Output the [x, y] coordinate of the center of the cell containing the given text.  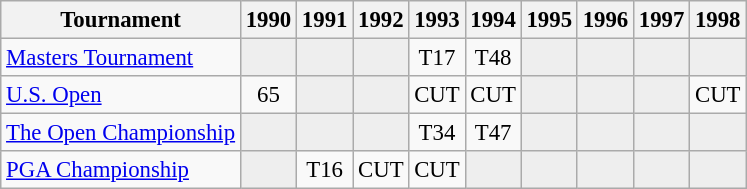
T47 [493, 133]
T34 [437, 133]
1990 [268, 20]
65 [268, 95]
T16 [325, 170]
Tournament [121, 20]
U.S. Open [121, 95]
1994 [493, 20]
1991 [325, 20]
1997 [661, 20]
1998 [718, 20]
T48 [493, 58]
1996 [605, 20]
1995 [549, 20]
T17 [437, 58]
1993 [437, 20]
PGA Championship [121, 170]
The Open Championship [121, 133]
1992 [381, 20]
Masters Tournament [121, 58]
